Return the [X, Y] coordinate for the center point of the cell that contains the specified text.  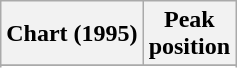
Chart (1995) [72, 34]
Peak position [189, 34]
